Locate the cell with the specified text and output its [X, Y] center coordinate. 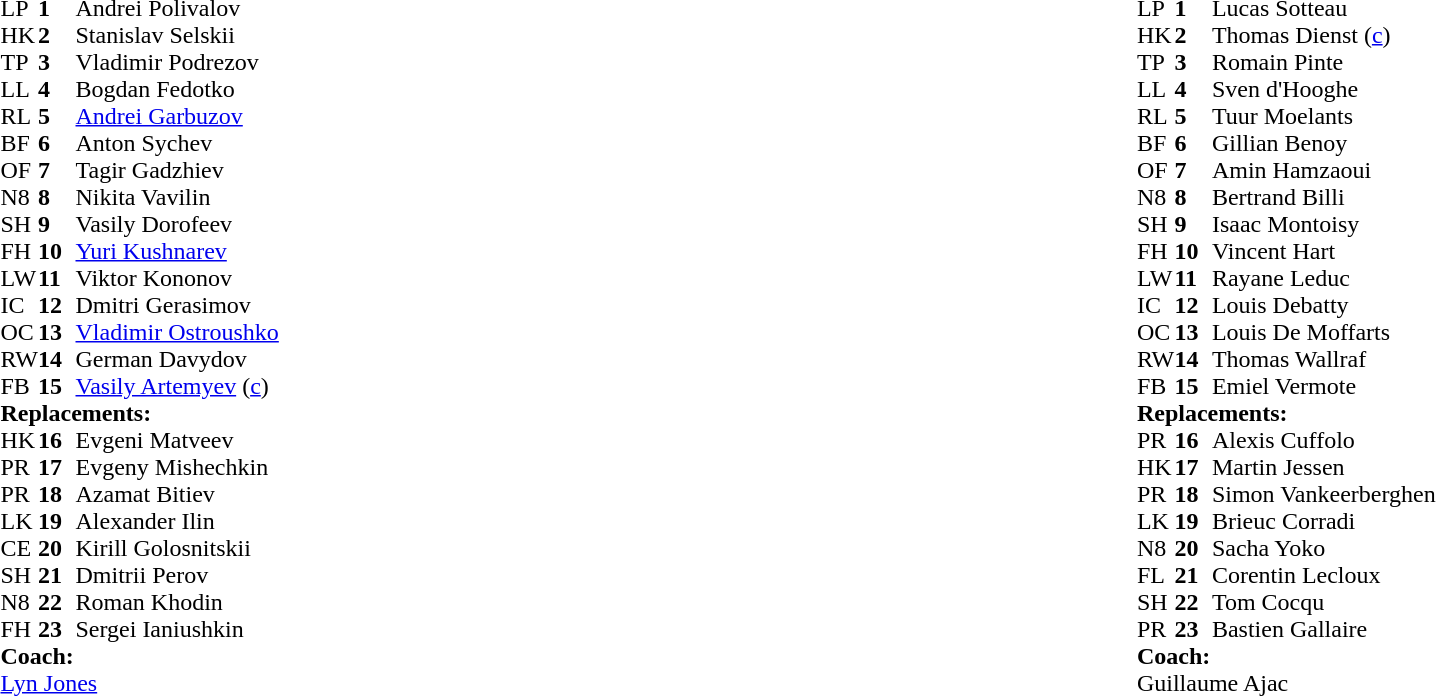
Alexander Ilin [178, 522]
Evgeny Mishechkin [178, 468]
Dmitri Gerasimov [178, 306]
Sacha Yoko [1324, 548]
Corentin Lecloux [1324, 576]
Roman Khodin [178, 602]
Simon Vankeerberghen [1324, 494]
Sven d'Hooghe [1324, 90]
Evgeni Matveev [178, 440]
Martin Jessen [1324, 468]
Isaac Montoisy [1324, 224]
Anton Sychev [178, 144]
Tom Cocqu [1324, 602]
Vasily Artemyev (c) [178, 386]
Thomas Wallraf [1324, 360]
Alexis Cuffolo [1324, 440]
Louis De Moffarts [1324, 332]
Emiel Vermote [1324, 386]
Thomas Dienst (c) [1324, 36]
German Davydov [178, 360]
Gillian Benoy [1324, 144]
Bogdan Fedotko [178, 90]
Dmitrii Perov [178, 576]
Andrei Garbuzov [178, 116]
Tagir Gadzhiev [178, 170]
Bertrand Billi [1324, 198]
Yuri Kushnarev [178, 252]
Stanislav Selskii [178, 36]
Nikita Vavilin [178, 198]
Bastien Gallaire [1324, 630]
FL [1156, 576]
CE [19, 548]
Azamat Bitiev [178, 494]
Vasily Dorofeev [178, 224]
Brieuc Corradi [1324, 522]
Vladimir Podrezov [178, 62]
Vincent Hart [1324, 252]
Tuur Moelants [1324, 116]
Kirill Golosnitskii [178, 548]
Amin Hamzaoui [1324, 170]
Vladimir Ostroushko [178, 332]
Viktor Kononov [178, 278]
Louis Debatty [1324, 306]
Sergei Ianiushkin [178, 630]
Rayane Leduc [1324, 278]
Romain Pinte [1324, 62]
